Search for the cell housing the specified text and yield its [X, Y] center coordinate. 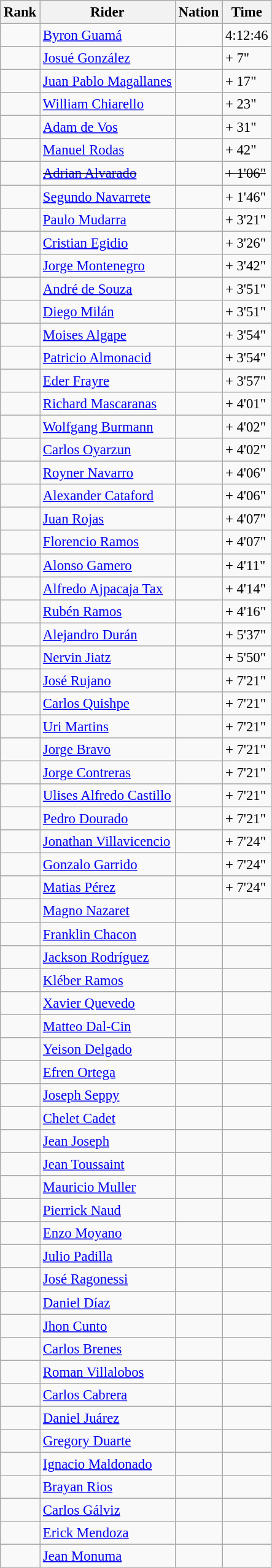
+ 4'11" [247, 565]
+ 17" [247, 82]
William Chiarello [108, 104]
+ 7" [247, 58]
+ 1'06" [247, 173]
Royner Navarro [108, 473]
Efren Ortega [108, 1072]
Jorge Bravo [108, 750]
+ 4'14" [247, 588]
Nation [198, 12]
Adam de Vos [108, 127]
Joseph Seppy [108, 1095]
Daniel Juárez [108, 1418]
+ 23" [247, 104]
Florencio Ramos [108, 542]
4:12:46 [247, 36]
+ 3'21" [247, 219]
+ 5'37" [247, 634]
Jean Joseph [108, 1141]
Jean Toussaint [108, 1165]
Gregory Duarte [108, 1441]
Jackson Rodríguez [108, 957]
Manuel Rodas [108, 150]
Time [247, 12]
+ 5'50" [247, 658]
Franklin Chacon [108, 934]
Alejandro Durán [108, 634]
Chelet Cadet [108, 1118]
Xavier Quevedo [108, 1003]
+ 3'57" [247, 381]
Segundo Navarrete [108, 197]
Carlos Oyarzun [108, 450]
José Rujano [108, 680]
Erick Mendoza [108, 1533]
Richard Mascaranas [108, 404]
Moises Algape [108, 335]
Ulises Alfredo Castillo [108, 796]
+ 3'26" [247, 243]
Carlos Quishpe [108, 704]
Wolfgang Burmann [108, 427]
José Ragonessi [108, 1280]
Yeison Delgado [108, 1049]
Enzo Moyano [108, 1233]
Ignacio Maldonado [108, 1464]
+ 42" [247, 150]
Rubén Ramos [108, 611]
+ 4'16" [247, 611]
Roman Villalobos [108, 1372]
Brayan Rios [108, 1487]
Josué González [108, 58]
Alonso Gamero [108, 565]
Matias Pérez [108, 888]
+ 3'42" [247, 265]
Gonzalo Garrido [108, 865]
Jorge Contreras [108, 773]
Mauricio Muller [108, 1187]
Jhon Cunto [108, 1326]
Jean Monuma [108, 1556]
Kléber Ramos [108, 980]
Magno Nazaret [108, 911]
Jorge Montenegro [108, 265]
Pedro Dourado [108, 819]
André de Souza [108, 289]
Cristian Egidio [108, 243]
Diego Milán [108, 312]
+ 31" [247, 127]
Daniel Díaz [108, 1303]
Carlos Gálviz [108, 1510]
Alfredo Ajpacaja Tax [108, 588]
Patricio Almonacid [108, 358]
Adrian Alvarado [108, 173]
Rank [20, 12]
Juan Rojas [108, 519]
Nervin Jiatz [108, 658]
Alexander Cataford [108, 496]
Rider [108, 12]
Pierrick Naud [108, 1211]
Carlos Cabrera [108, 1395]
+ 1'46" [247, 197]
Uri Martins [108, 726]
Paulo Mudarra [108, 219]
Julio Padilla [108, 1257]
Matteo Dal-Cin [108, 1026]
+ 4'01" [247, 404]
Byron Guamá [108, 36]
Jonathan Villavicencio [108, 842]
Juan Pablo Magallanes [108, 82]
Carlos Brenes [108, 1349]
Eder Frayre [108, 381]
